From the cell containing the given text, extract its center point as (x, y) coordinate. 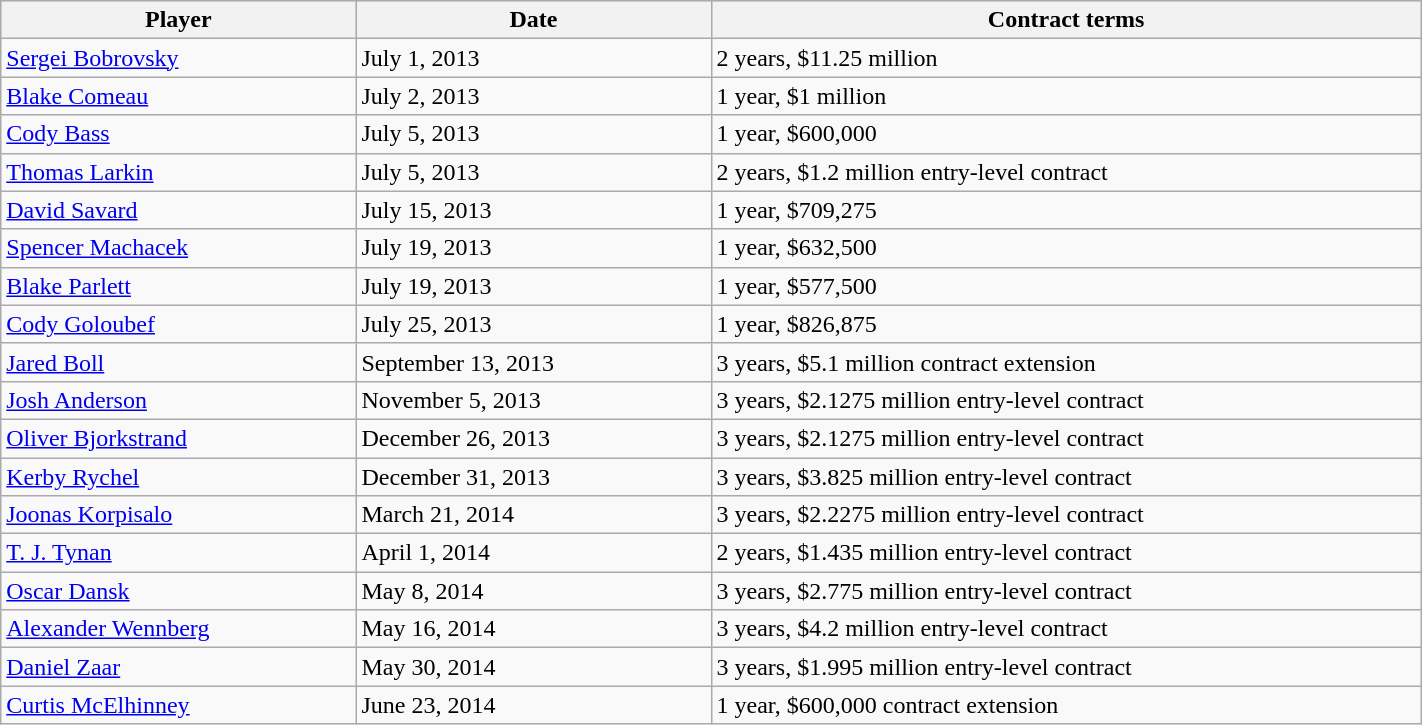
July 2, 2013 (534, 96)
Joonas Korpisalo (178, 515)
Alexander Wennberg (178, 629)
1 year, $600,000 (1066, 134)
May 8, 2014 (534, 591)
May 16, 2014 (534, 629)
Cody Goloubef (178, 324)
November 5, 2013 (534, 400)
Date (534, 20)
Spencer Machacek (178, 248)
T. J. Tynan (178, 553)
May 30, 2014 (534, 667)
September 13, 2013 (534, 362)
July 15, 2013 (534, 210)
3 years, $5.1 million contract extension (1066, 362)
Daniel Zaar (178, 667)
3 years, $1.995 million entry-level contract (1066, 667)
June 23, 2014 (534, 705)
3 years, $2.2275 million entry-level contract (1066, 515)
Josh Anderson (178, 400)
1 year, $1 million (1066, 96)
3 years, $3.825 million entry-level contract (1066, 477)
1 year, $600,000 contract extension (1066, 705)
3 years, $4.2 million entry-level contract (1066, 629)
December 31, 2013 (534, 477)
July 25, 2013 (534, 324)
2 years, $1.2 million entry-level contract (1066, 172)
July 1, 2013 (534, 58)
Player (178, 20)
March 21, 2014 (534, 515)
Curtis McElhinney (178, 705)
Oliver Bjorkstrand (178, 438)
Jared Boll (178, 362)
1 year, $709,275 (1066, 210)
1 year, $826,875 (1066, 324)
Sergei Bobrovsky (178, 58)
2 years, $11.25 million (1066, 58)
Kerby Rychel (178, 477)
Cody Bass (178, 134)
David Savard (178, 210)
Thomas Larkin (178, 172)
April 1, 2014 (534, 553)
Oscar Dansk (178, 591)
Contract terms (1066, 20)
2 years, $1.435 million entry-level contract (1066, 553)
Blake Comeau (178, 96)
1 year, $577,500 (1066, 286)
December 26, 2013 (534, 438)
1 year, $632,500 (1066, 248)
Blake Parlett (178, 286)
3 years, $2.775 million entry-level contract (1066, 591)
